Determine the [X, Y] coordinate at the center of the cell enclosing the given text.  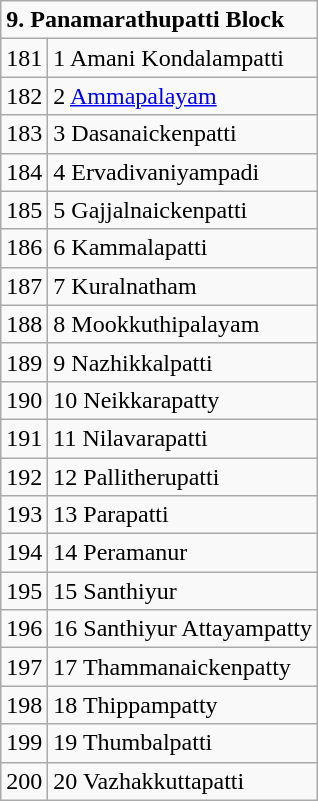
3 Dasanaickenpatti [183, 134]
184 [24, 172]
2 Ammapalayam [183, 96]
186 [24, 248]
6 Kammalapatti [183, 248]
198 [24, 705]
15 Santhiyur [183, 591]
10 Neikkarapatty [183, 400]
5 Gajjalnaickenpatti [183, 210]
14 Peramanur [183, 553]
196 [24, 629]
191 [24, 438]
12 Pallitherupatti [183, 477]
182 [24, 96]
16 Santhiyur Attayampatty [183, 629]
13 Parapatti [183, 515]
9. Panamarathupatti Block [160, 20]
1 Amani Kondalampatti [183, 58]
195 [24, 591]
200 [24, 781]
194 [24, 553]
193 [24, 515]
197 [24, 667]
183 [24, 134]
192 [24, 477]
181 [24, 58]
11 Nilavarapatti [183, 438]
187 [24, 286]
189 [24, 362]
7 Kuralnatham [183, 286]
185 [24, 210]
190 [24, 400]
18 Thippampatty [183, 705]
17 Thammanaickenpatty [183, 667]
188 [24, 324]
4 Ervadivaniyampadi [183, 172]
19 Thumbalpatti [183, 743]
199 [24, 743]
8 Mookkuthipalayam [183, 324]
20 Vazhakkuttapatti [183, 781]
9 Nazhikkalpatti [183, 362]
